Provide the (x, y) coordinate of the cell's center where the given text is located.  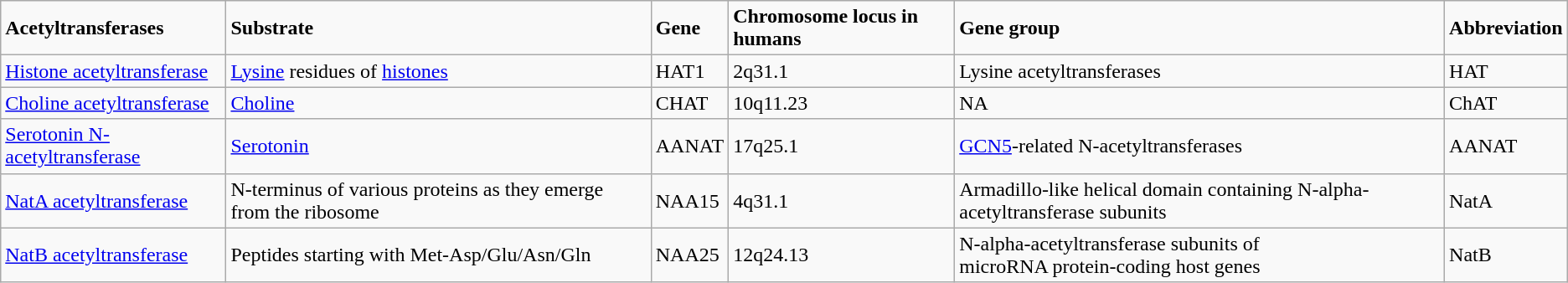
Histone acetyltransferase (114, 71)
12q24.13 (842, 255)
Abbreviation (1506, 28)
2q31.1 (842, 71)
Acetyltransferases (114, 28)
4q31.1 (842, 201)
Lysine residues of histones (439, 71)
Armadillo-like helical domain containing N-alpha-acetyltransferase subunits (1199, 201)
CHAT (689, 103)
Peptides starting with Met-Asp/Glu/Asn/Gln (439, 255)
GCN5-related N-acetyltransferases (1199, 146)
Choline acetyltransferase (114, 103)
17q25.1 (842, 146)
Serotonin (439, 146)
HAT (1506, 71)
NatA (1506, 201)
Substrate (439, 28)
NatB acetyltransferase (114, 255)
Lysine acetyltransferases (1199, 71)
HAT1 (689, 71)
ChAT (1506, 103)
NatA acetyltransferase (114, 201)
Gene (689, 28)
NAA15 (689, 201)
NatB (1506, 255)
10q11.23 (842, 103)
N-terminus of various proteins as they emerge from the ribosome (439, 201)
Gene group (1199, 28)
Chromosome locus in humans (842, 28)
N-alpha-acetyltransferase subunits ofmicroRNA protein-coding host genes (1199, 255)
Serotonin N-acetyltransferase (114, 146)
Choline (439, 103)
NA (1199, 103)
NAA25 (689, 255)
